Determine the (X, Y) coordinate at the center of the cell enclosing the given text.  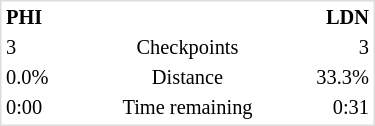
0.0% (49, 78)
PHI (49, 18)
Distance (188, 78)
Checkpoints (188, 48)
0:00 (49, 108)
33.3% (325, 78)
0:31 (325, 108)
Time remaining (188, 108)
LDN (325, 18)
